Identify which cell holds the provided text, then report its [x, y] central coordinate. 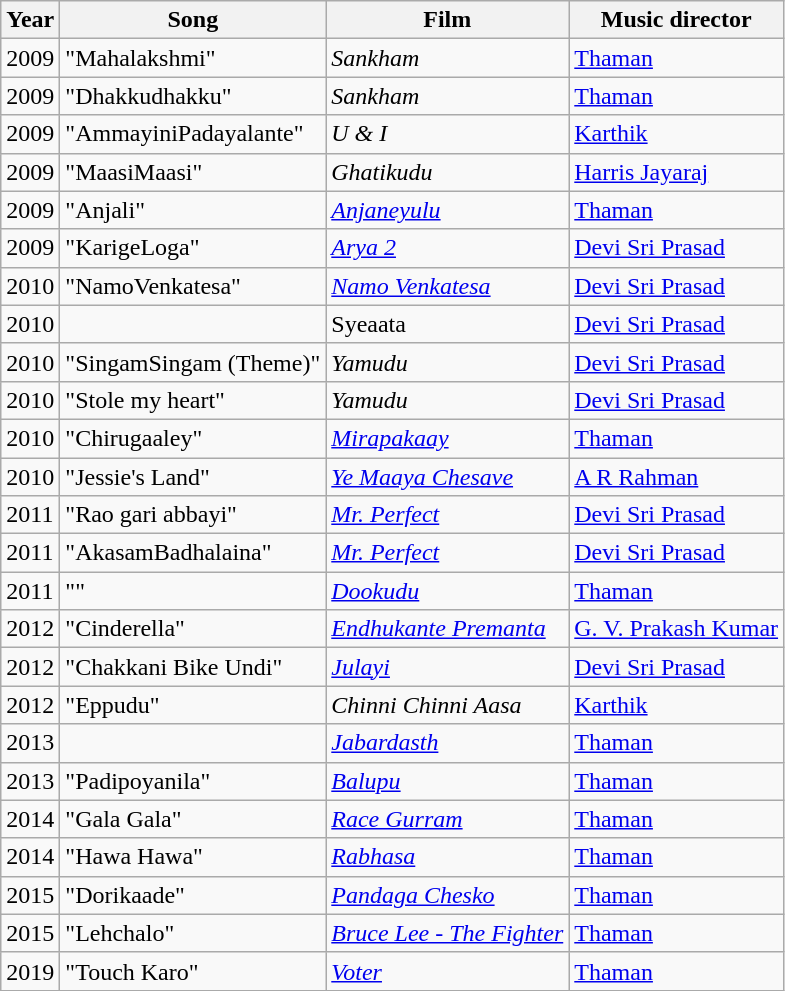
"Hawa Hawa" [193, 857]
Mirapakaay [448, 438]
Anjaneyulu [448, 210]
Jabardasth [448, 743]
"Jessie's Land" [193, 477]
"Chakkani Bike Undi" [193, 667]
Balupu [448, 781]
"Cinderella" [193, 629]
"Anjali" [193, 210]
2019 [30, 971]
Rabhasa [448, 857]
Bruce Lee - The Fighter [448, 933]
"SingamSingam (Theme)" [193, 362]
Pandaga Chesko [448, 895]
"AkasamBadhalaina" [193, 553]
Endhukante Premanta [448, 629]
"AmmayiniPadayalante" [193, 134]
"Padipoyanila" [193, 781]
Julayi [448, 667]
"Stole my heart" [193, 400]
"Eppudu" [193, 705]
Music director [676, 20]
Harris Jayaraj [676, 172]
Voter [448, 971]
Dookudu [448, 591]
U & I [448, 134]
"Gala Gala" [193, 819]
"Dorikaade" [193, 895]
"Chirugaaley" [193, 438]
"Lehchalo" [193, 933]
Song [193, 20]
Arya 2 [448, 248]
A R Rahman [676, 477]
Syeaata [448, 324]
"" [193, 591]
"MaasiMaasi" [193, 172]
Year [30, 20]
Film [448, 20]
"NamoVenkatesa" [193, 286]
"KarigeLoga" [193, 248]
"Rao gari abbayi" [193, 515]
Namo Venkatesa [448, 286]
"Mahalakshmi" [193, 58]
G. V. Prakash Kumar [676, 629]
Race Gurram [448, 819]
Ghatikudu [448, 172]
"Dhakkudhakku" [193, 96]
Chinni Chinni Aasa [448, 705]
Ye Maaya Chesave [448, 477]
"Touch Karo" [193, 971]
